Identify which cell holds the provided text, then report its (X, Y) central coordinate. 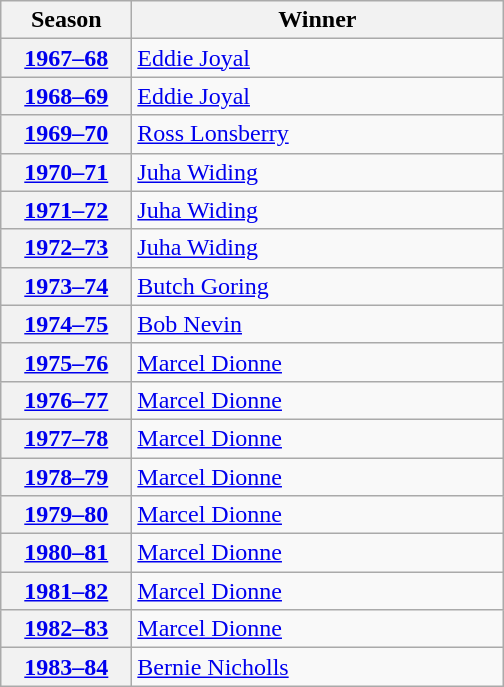
1971–72 (66, 210)
1975–76 (66, 362)
1979–80 (66, 515)
Season (66, 20)
1981–82 (66, 591)
1967–68 (66, 58)
1980–81 (66, 553)
1974–75 (66, 324)
1968–69 (66, 96)
Bernie Nicholls (318, 667)
1983–84 (66, 667)
1977–78 (66, 438)
1978–79 (66, 477)
1970–71 (66, 172)
1982–83 (66, 629)
Winner (318, 20)
1973–74 (66, 286)
Bob Nevin (318, 324)
1972–73 (66, 248)
1969–70 (66, 134)
1976–77 (66, 400)
Butch Goring (318, 286)
Ross Lonsberry (318, 134)
